From the cell containing the given text, extract its center point as [x, y] coordinate. 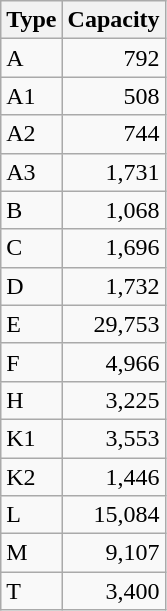
1,446 [114, 477]
Type [32, 20]
3,553 [114, 438]
1,068 [114, 210]
792 [114, 58]
H [32, 400]
K2 [32, 477]
D [32, 286]
E [32, 324]
508 [114, 96]
9,107 [114, 553]
M [32, 553]
C [32, 248]
Capacity [114, 20]
B [32, 210]
1,732 [114, 286]
15,084 [114, 515]
K1 [32, 438]
4,966 [114, 362]
A2 [32, 134]
29,753 [114, 324]
3,400 [114, 591]
T [32, 591]
F [32, 362]
744 [114, 134]
A [32, 58]
L [32, 515]
1,731 [114, 172]
A3 [32, 172]
3,225 [114, 400]
A1 [32, 96]
1,696 [114, 248]
